Identify which cell holds the provided text, then report its [x, y] central coordinate. 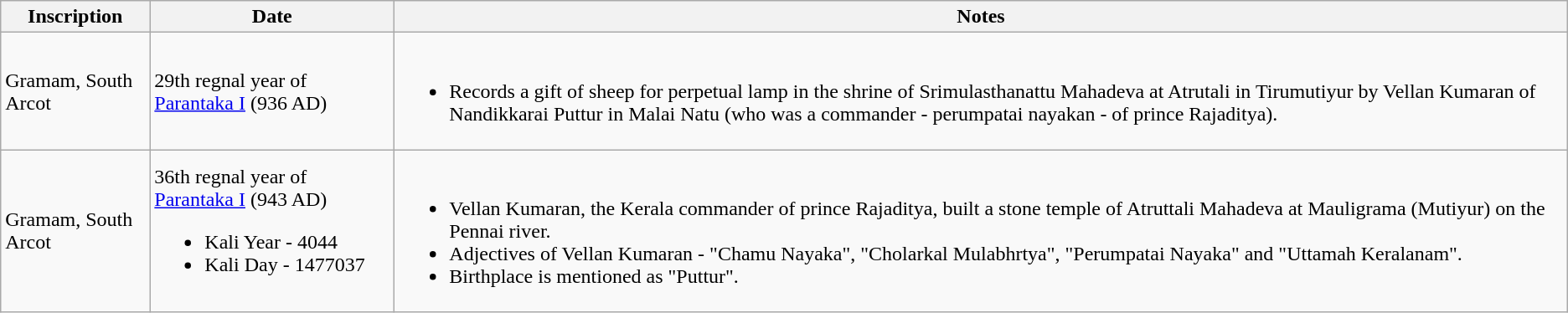
29th regnal year of Parantaka I (936 AD) [272, 91]
Notes [981, 17]
Date [272, 17]
Inscription [75, 17]
36th regnal year of Parantaka I (943 AD)Kali Year - 4044Kali Day - 1477037 [272, 231]
